Extract the (x, y) coordinate from the center of the cell holding the provided text.  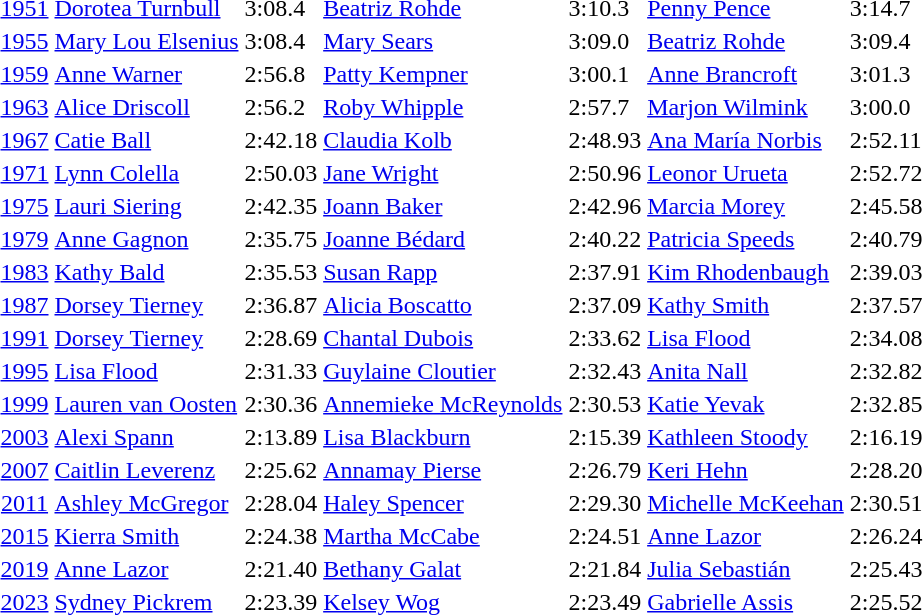
Haley Spencer (443, 503)
Katie Yevak (746, 404)
Leonor Urueta (746, 173)
Joanne Bédard (443, 239)
Anne Gagnon (146, 239)
2:26.79 (605, 470)
Lauren van Oosten (146, 404)
2:37.91 (605, 272)
Lynn Colella (146, 173)
2:24.51 (605, 536)
2:42.35 (281, 206)
Joann Baker (443, 206)
Roby Whipple (443, 107)
2:33.62 (605, 338)
Michelle McKeehan (746, 503)
3:09.0 (605, 41)
Lauri Siering (146, 206)
Guylaine Cloutier (443, 371)
Ana María Norbis (746, 140)
Catie Ball (146, 140)
Beatriz Rohde (746, 41)
2:24.38 (281, 536)
Kathy Smith (746, 305)
2:42.18 (281, 140)
Annemieke McReynolds (443, 404)
2:35.75 (281, 239)
3:00.1 (605, 74)
2:40.22 (605, 239)
Anita Nall (746, 371)
Claudia Kolb (443, 140)
Lisa Blackburn (443, 437)
2:28.69 (281, 338)
Anne Warner (146, 74)
2:32.43 (605, 371)
2:56.8 (281, 74)
Martha McCabe (443, 536)
2:30.53 (605, 404)
2:48.93 (605, 140)
2:28.04 (281, 503)
Annamay Pierse (443, 470)
Marcia Morey (746, 206)
Bethany Galat (443, 569)
2:35.53 (281, 272)
Kathy Bald (146, 272)
2:31.33 (281, 371)
Susan Rapp (443, 272)
2:57.7 (605, 107)
Mary Lou Elsenius (146, 41)
Patricia Speeds (746, 239)
3:08.4 (281, 41)
2:42.96 (605, 206)
Ashley McGregor (146, 503)
2:50.03 (281, 173)
2:25.62 (281, 470)
Keri Hehn (746, 470)
2:21.40 (281, 569)
Mary Sears (443, 41)
Kierra Smith (146, 536)
Kim Rhodenbaugh (746, 272)
2:15.39 (605, 437)
Jane Wright (443, 173)
Alice Driscoll (146, 107)
2:37.09 (605, 305)
2:21.84 (605, 569)
2:36.87 (281, 305)
2:56.2 (281, 107)
Alexi Spann (146, 437)
Anne Brancroft (746, 74)
Chantal Dubois (443, 338)
2:30.36 (281, 404)
Patty Kempner (443, 74)
Marjon Wilmink (746, 107)
2:13.89 (281, 437)
2:29.30 (605, 503)
Kathleen Stoody (746, 437)
Caitlin Leverenz (146, 470)
2:50.96 (605, 173)
Julia Sebastián (746, 569)
Alicia Boscatto (443, 305)
